Find where the given text appears and provide that cell's center as (x, y) coordinate. 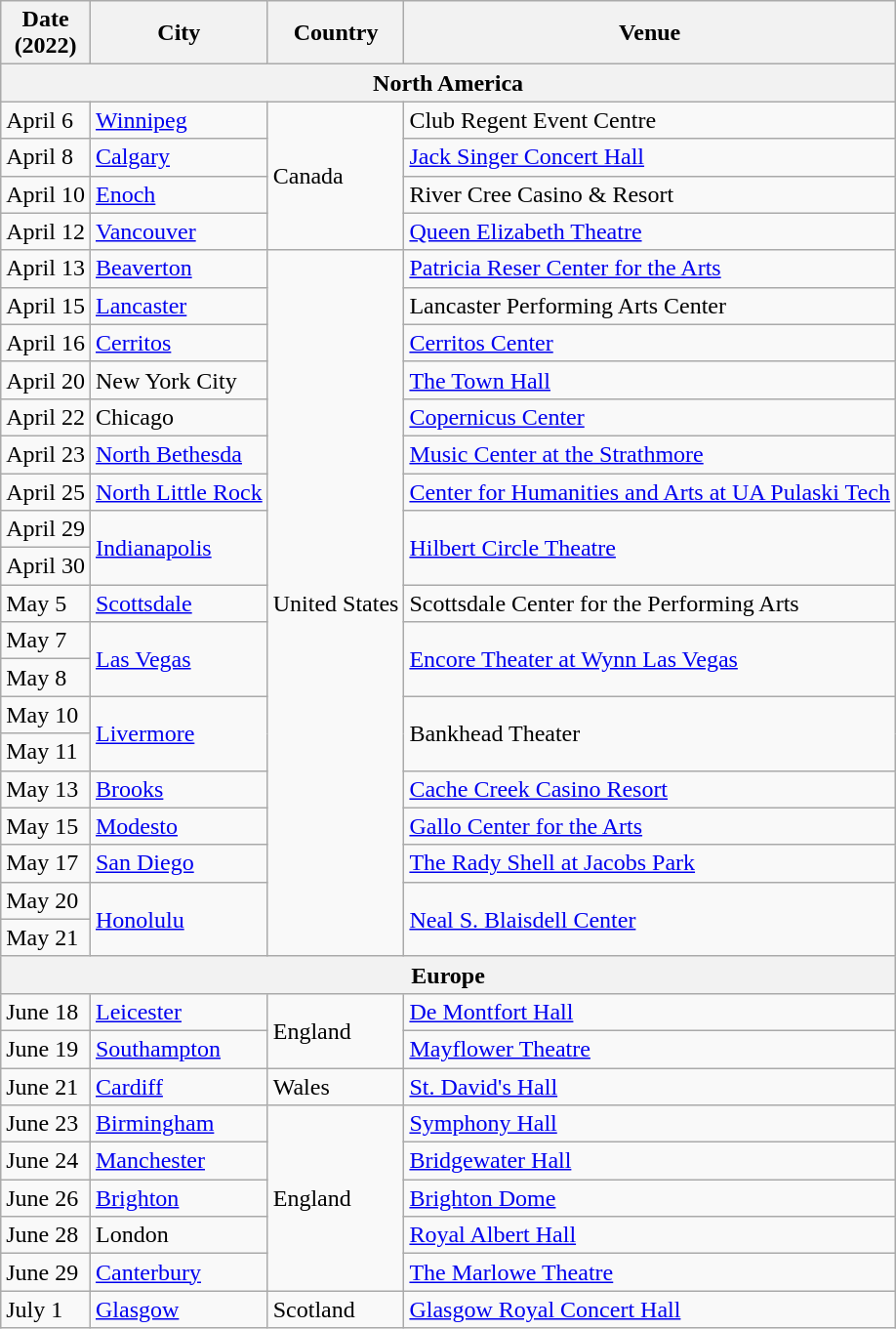
Las Vegas (179, 659)
Music Center at the Strathmore (650, 454)
April 25 (46, 491)
Date(2022) (46, 33)
De Montfort Hall (650, 1012)
July 1 (46, 1309)
Bankhead Theater (650, 733)
May 11 (46, 752)
Lancaster (179, 306)
June 29 (46, 1272)
The Rady Shell at Jacobs Park (650, 863)
May 13 (46, 789)
Bridgewater Hall (650, 1161)
June 18 (46, 1012)
New York City (179, 380)
Birmingham (179, 1124)
Encore Theater at Wynn Las Vegas (650, 659)
North Little Rock (179, 491)
River Cree Casino & Resort (650, 194)
May 15 (46, 826)
Scotland (336, 1309)
Europe (449, 975)
Cache Creek Casino Resort (650, 789)
Canterbury (179, 1272)
Scottsdale (179, 603)
April 8 (46, 157)
Southampton (179, 1049)
May 5 (46, 603)
Copernicus Center (650, 417)
Calgary (179, 157)
Honolulu (179, 919)
May 10 (46, 715)
April 10 (46, 194)
May 8 (46, 678)
Vancouver (179, 231)
Center for Humanities and Arts at UA Pulaski Tech (650, 491)
Wales (336, 1087)
Canada (336, 176)
Royal Albert Hall (650, 1235)
June 26 (46, 1198)
North Bethesda (179, 454)
City (179, 33)
May 17 (46, 863)
Leicester (179, 1012)
Mayflower Theatre (650, 1049)
Enoch (179, 194)
May 20 (46, 900)
The Town Hall (650, 380)
April 23 (46, 454)
Cerritos Center (650, 343)
Chicago (179, 417)
Hilbert Circle Theatre (650, 548)
Glasgow Royal Concert Hall (650, 1309)
The Marlowe Theatre (650, 1272)
Scottsdale Center for the Performing Arts (650, 603)
Club Regent Event Centre (650, 120)
April 16 (46, 343)
April 6 (46, 120)
Venue (650, 33)
Manchester (179, 1161)
Winnipeg (179, 120)
Patricia Reser Center for the Arts (650, 269)
Brighton Dome (650, 1198)
Livermore (179, 733)
Queen Elizabeth Theatre (650, 231)
June 24 (46, 1161)
Modesto (179, 826)
Indianapolis (179, 548)
June 23 (46, 1124)
June 19 (46, 1049)
April 15 (46, 306)
Gallo Center for the Arts (650, 826)
April 29 (46, 529)
London (179, 1235)
April 30 (46, 566)
North America (449, 83)
Glasgow (179, 1309)
Jack Singer Concert Hall (650, 157)
June 21 (46, 1087)
May 21 (46, 937)
April 12 (46, 231)
Symphony Hall (650, 1124)
April 13 (46, 269)
April 22 (46, 417)
Neal S. Blaisdell Center (650, 919)
Lancaster Performing Arts Center (650, 306)
United States (336, 603)
April 20 (46, 380)
Brooks (179, 789)
Beaverton (179, 269)
May 7 (46, 641)
San Diego (179, 863)
Cardiff (179, 1087)
Country (336, 33)
June 28 (46, 1235)
Cerritos (179, 343)
St. David's Hall (650, 1087)
Brighton (179, 1198)
